Extract the [X, Y] coordinate from the center of the cell holding the provided text.  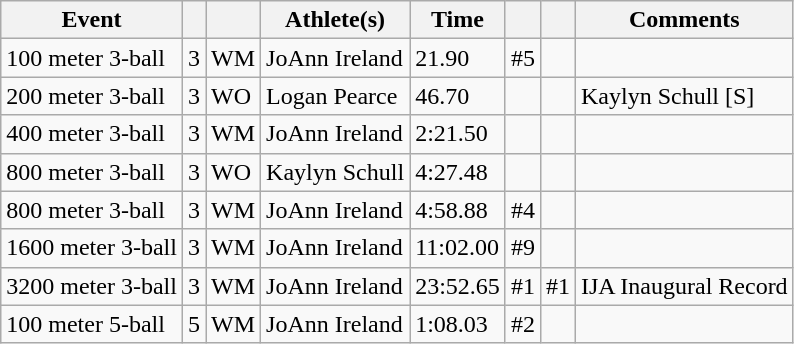
46.70 [458, 96]
2:21.50 [458, 134]
3200 meter 3-ball [92, 286]
IJA Inaugural Record [684, 286]
5 [194, 324]
4:27.48 [458, 172]
4:58.88 [458, 210]
11:02.00 [458, 248]
#2 [522, 324]
23:52.65 [458, 286]
1600 meter 3-ball [92, 248]
400 meter 3-ball [92, 134]
Kaylyn Schull [336, 172]
#4 [522, 210]
1:08.03 [458, 324]
Kaylyn Schull [S] [684, 96]
Comments [684, 20]
200 meter 3-ball [92, 96]
Time [458, 20]
100 meter 5-ball [92, 324]
Logan Pearce [336, 96]
21.90 [458, 58]
Athlete(s) [336, 20]
Event [92, 20]
#9 [522, 248]
#5 [522, 58]
100 meter 3-ball [92, 58]
